Output the [x, y] coordinate of the center of the cell containing the given text.  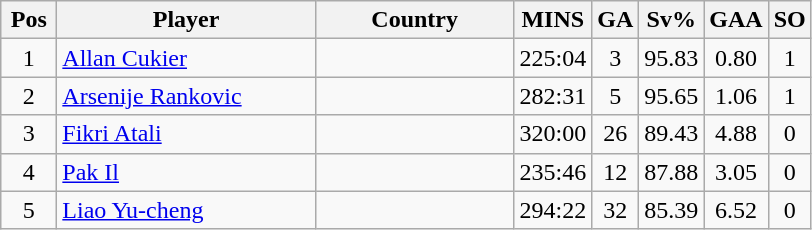
95.65 [672, 96]
95.83 [672, 58]
4 [29, 172]
32 [616, 210]
294:22 [553, 210]
SO [790, 20]
2 [29, 96]
Sv% [672, 20]
85.39 [672, 210]
Liao Yu-cheng [186, 210]
MINS [553, 20]
12 [616, 172]
Fikri Atali [186, 134]
Country [414, 20]
Pak Il [186, 172]
4.88 [736, 134]
GA [616, 20]
87.88 [672, 172]
235:46 [553, 172]
GAA [736, 20]
282:31 [553, 96]
Player [186, 20]
Allan Cukier [186, 58]
Pos [29, 20]
0.80 [736, 58]
3.05 [736, 172]
320:00 [553, 134]
26 [616, 134]
225:04 [553, 58]
6.52 [736, 210]
1.06 [736, 96]
Arsenije Rankovic [186, 96]
89.43 [672, 134]
